Locate the cell with the specified text and output its (X, Y) center coordinate. 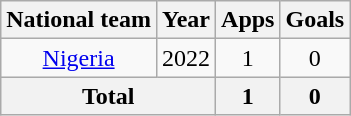
Apps (248, 20)
Goals (315, 20)
Total (108, 96)
2022 (186, 58)
National team (79, 20)
Year (186, 20)
Nigeria (79, 58)
